From the cell containing the given text, extract its center point as [x, y] coordinate. 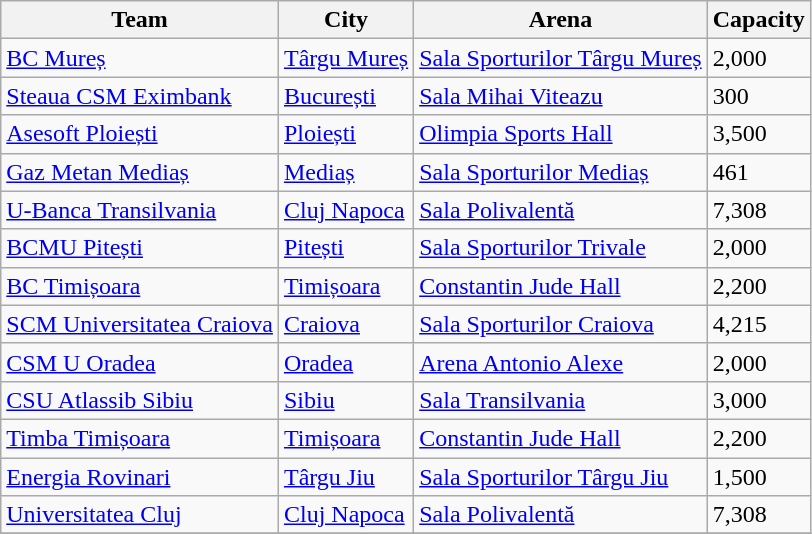
Sala Transilvania [560, 400]
BCMU Pitești [140, 248]
Energia Rovinari [140, 477]
Sala Sporturilor Târgu Jiu [560, 477]
3,000 [758, 400]
Craiova [346, 324]
Sibiu [346, 400]
Asesoft Ploiești [140, 134]
Pitești [346, 248]
Sala Sporturilor Craiova [560, 324]
City [346, 20]
SCM Universitatea Craiova [140, 324]
3,500 [758, 134]
4,215 [758, 324]
București [346, 96]
Team [140, 20]
BC Timișoara [140, 286]
Sala Sporturilor Mediaș [560, 172]
Mediaș [346, 172]
Arena Antonio Alexe [560, 362]
Târgu Mureș [346, 58]
BC Mureș [140, 58]
Sala Mihai Viteazu [560, 96]
CSU Atlassib Sibiu [140, 400]
Oradea [346, 362]
Gaz Metan Mediaș [140, 172]
Sala Sporturilor Târgu Mureș [560, 58]
Universitatea Cluj [140, 515]
Steaua CSM Eximbank [140, 96]
Sala Sporturilor Trivale [560, 248]
Timba Timișoara [140, 438]
Olimpia Sports Hall [560, 134]
300 [758, 96]
Capacity [758, 20]
461 [758, 172]
Ploiești [346, 134]
1,500 [758, 477]
Târgu Jiu [346, 477]
CSM U Oradea [140, 362]
U-Banca Transilvania [140, 210]
Arena [560, 20]
